Provide the (x, y) coordinate of the cell's center where the given text is located.  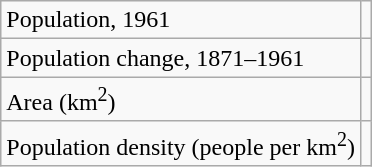
Area (km2) (181, 100)
Population change, 1871–1961 (181, 58)
Population, 1961 (181, 20)
Population density (people per km2) (181, 144)
